Detect which cell encompasses the target text, then output its (x, y) center coordinate. 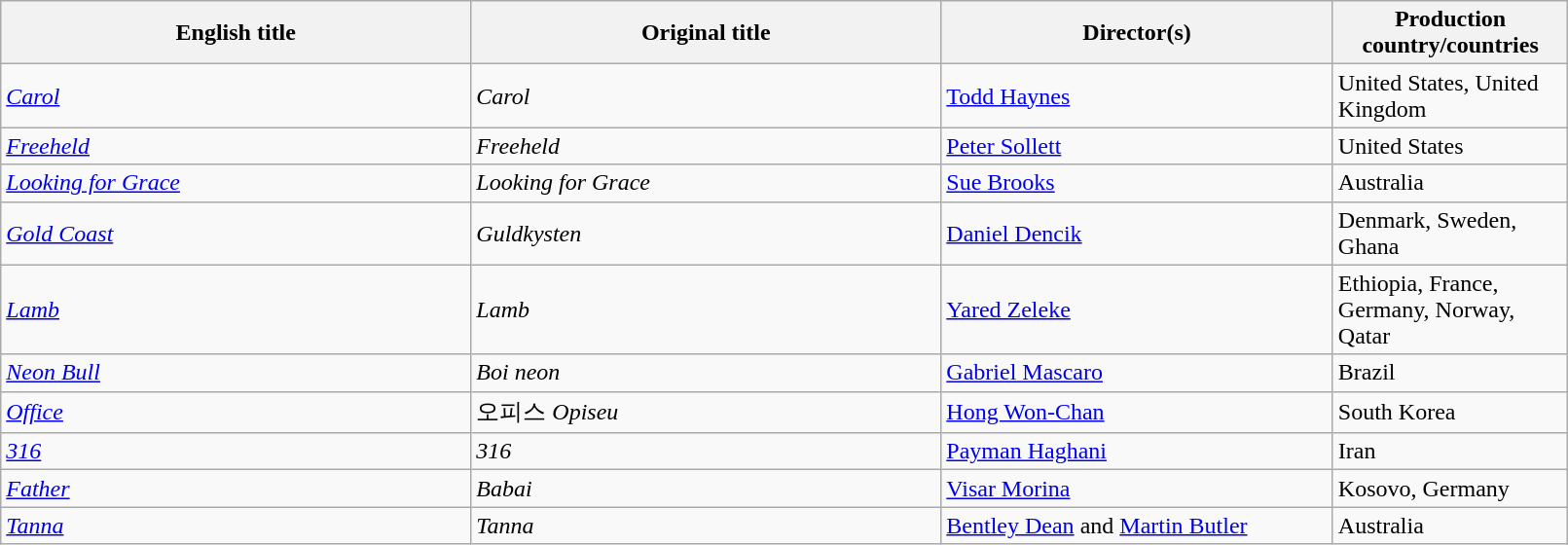
Neon Bull (236, 373)
Iran (1450, 452)
Payman Haghani (1137, 452)
Peter Sollett (1137, 146)
Gabriel Mascaro (1137, 373)
Babai (707, 489)
Gold Coast (236, 234)
United States (1450, 146)
Father (236, 489)
Boi neon (707, 373)
Original title (707, 33)
오피스 Opiseu (707, 413)
Bentley Dean and Martin Butler (1137, 526)
Guldkysten (707, 234)
Ethiopia, France, Germany, Norway, Qatar (1450, 309)
English title (236, 33)
United States, United Kingdom (1450, 95)
Denmark, Sweden, Ghana (1450, 234)
Hong Won-Chan (1137, 413)
Todd Haynes (1137, 95)
Visar Morina (1137, 489)
South Korea (1450, 413)
Office (236, 413)
Yared Zeleke (1137, 309)
Daniel Dencik (1137, 234)
Director(s) (1137, 33)
Production country/countries (1450, 33)
Sue Brooks (1137, 183)
Brazil (1450, 373)
Kosovo, Germany (1450, 489)
